Locate the cell with the specified text and output its [X, Y] center coordinate. 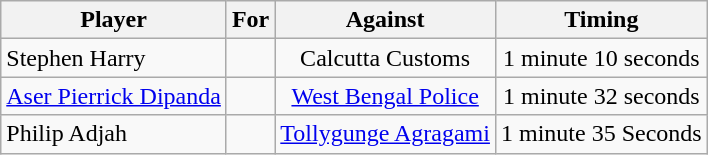
Aser Pierrick Dipanda [114, 96]
1 minute 10 seconds [601, 58]
West Bengal Police [386, 96]
1 minute 35 Seconds [601, 134]
Tollygunge Agragami [386, 134]
Timing [601, 20]
1 minute 32 seconds [601, 96]
For [250, 20]
Against [386, 20]
Calcutta Customs [386, 58]
Player [114, 20]
Stephen Harry [114, 58]
Philip Adjah [114, 134]
